Pinpoint the cell where the given text exists, returning its [x, y] midpoint coordinate. 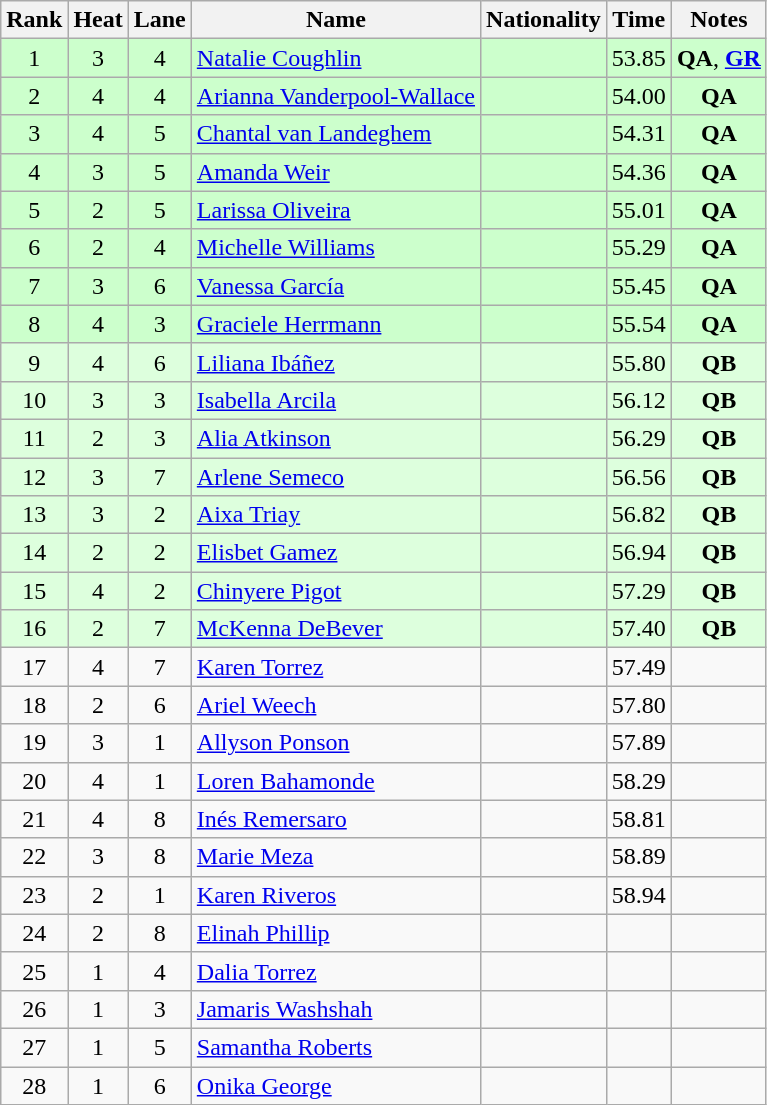
57.49 [638, 667]
55.01 [638, 210]
McKenna DeBever [336, 629]
20 [34, 781]
25 [34, 971]
QA, GR [718, 58]
55.80 [638, 362]
16 [34, 629]
Allyson Ponson [336, 743]
Natalie Coughlin [336, 58]
56.12 [638, 400]
58.89 [638, 857]
Isabella Arcila [336, 400]
Alia Atkinson [336, 438]
57.89 [638, 743]
58.81 [638, 819]
Liliana Ibáñez [336, 362]
Notes [718, 20]
14 [34, 553]
55.29 [638, 248]
18 [34, 705]
56.94 [638, 553]
13 [34, 515]
Vanessa García [336, 286]
55.45 [638, 286]
Karen Torrez [336, 667]
26 [34, 1009]
24 [34, 933]
55.54 [638, 324]
21 [34, 819]
12 [34, 477]
56.82 [638, 515]
Arianna Vanderpool-Wallace [336, 96]
11 [34, 438]
58.29 [638, 781]
57.29 [638, 591]
Larissa Oliveira [336, 210]
Ariel Weech [336, 705]
9 [34, 362]
17 [34, 667]
Graciele Herrmann [336, 324]
54.31 [638, 134]
Aixa Triay [336, 515]
Chinyere Pigot [336, 591]
27 [34, 1047]
56.56 [638, 477]
Name [336, 20]
Marie Meza [336, 857]
10 [34, 400]
58.94 [638, 895]
23 [34, 895]
57.80 [638, 705]
Michelle Williams [336, 248]
54.36 [638, 172]
Time [638, 20]
Amanda Weir [336, 172]
54.00 [638, 96]
Chantal van Landeghem [336, 134]
Arlene Semeco [336, 477]
Loren Bahamonde [336, 781]
Samantha Roberts [336, 1047]
Elisbet Gamez [336, 553]
Heat [98, 20]
Rank [34, 20]
57.40 [638, 629]
28 [34, 1085]
Jamaris Washshah [336, 1009]
Karen Riveros [336, 895]
15 [34, 591]
Dalia Torrez [336, 971]
Elinah Phillip [336, 933]
Nationality [544, 20]
Inés Remersaro [336, 819]
19 [34, 743]
Onika George [336, 1085]
53.85 [638, 58]
22 [34, 857]
56.29 [638, 438]
Lane [160, 20]
